Detect which cell encompasses the target text, then output its (X, Y) center coordinate. 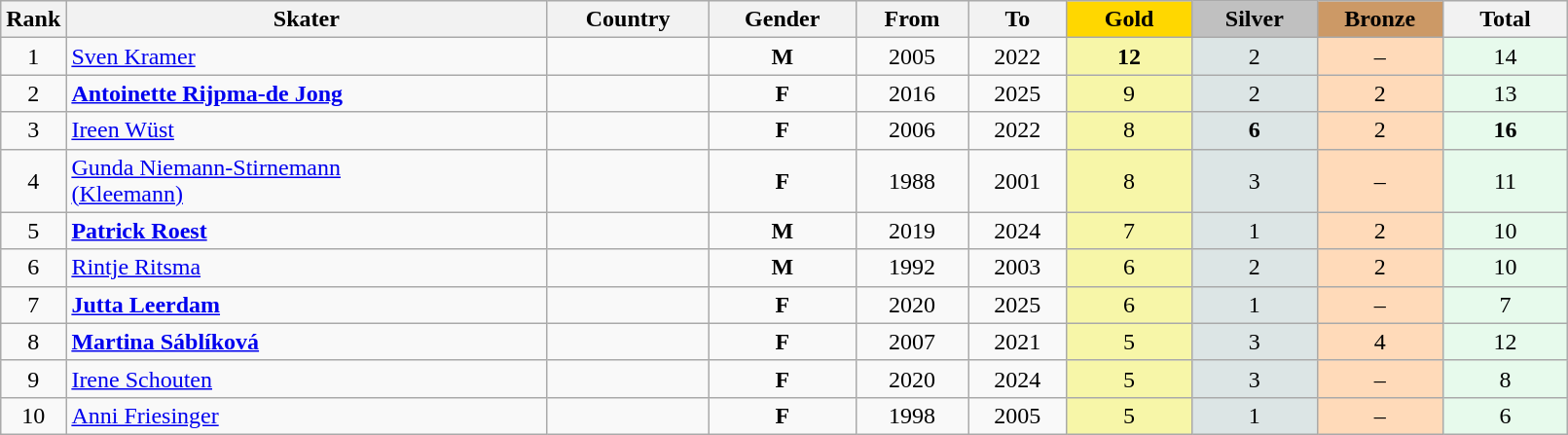
16 (1505, 130)
Country (629, 19)
From (912, 19)
Jutta Leerdam (307, 305)
1988 (912, 181)
Sven Kramer (307, 56)
Gold (1129, 19)
Ireen Wüst (307, 130)
Total (1505, 19)
2001 (1018, 181)
1998 (912, 416)
To (1018, 19)
14 (1505, 56)
Irene Schouten (307, 379)
Silver (1254, 19)
Skater (307, 19)
Anni Friesinger (307, 416)
11 (1505, 181)
Rank (33, 19)
Martina Sáblíková (307, 342)
2007 (912, 342)
1992 (912, 268)
2003 (1018, 268)
Rintje Ritsma (307, 268)
2016 (912, 93)
Patrick Roest (307, 231)
2006 (912, 130)
Antoinette Rijpma-de Jong (307, 93)
2019 (912, 231)
Gunda Niemann-Stirnemann (Kleemann) (307, 181)
13 (1505, 93)
2021 (1018, 342)
Bronze (1380, 19)
Gender (783, 19)
